Provide the [x, y] coordinate of the cell's center where the given text is located.  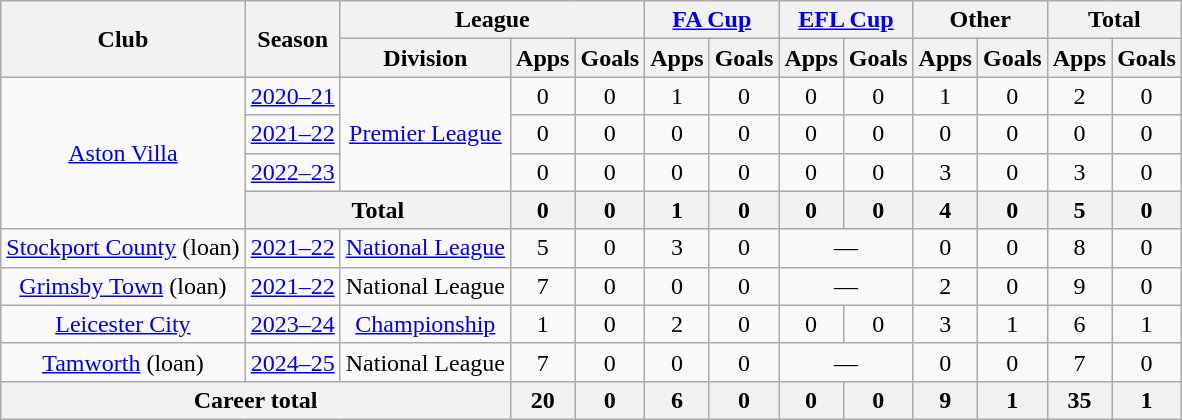
FA Cup [712, 20]
Other [980, 20]
Club [123, 39]
League [492, 20]
Division [425, 58]
Premier League [425, 134]
Leicester City [123, 324]
2020–21 [292, 96]
Championship [425, 324]
35 [1079, 400]
Aston Villa [123, 153]
2023–24 [292, 324]
Tamworth (loan) [123, 362]
4 [945, 210]
Grimsby Town (loan) [123, 286]
20 [543, 400]
2024–25 [292, 362]
Stockport County (loan) [123, 248]
2022–23 [292, 172]
8 [1079, 248]
Season [292, 39]
Career total [256, 400]
EFL Cup [846, 20]
